Search for the cell housing the specified text and yield its (X, Y) center coordinate. 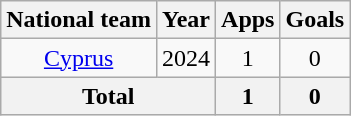
Cyprus (79, 58)
2024 (186, 58)
Year (186, 20)
Goals (315, 20)
Total (108, 96)
Apps (248, 20)
National team (79, 20)
